For the text-containing cell, return its midpoint in [X, Y] coordinate format. 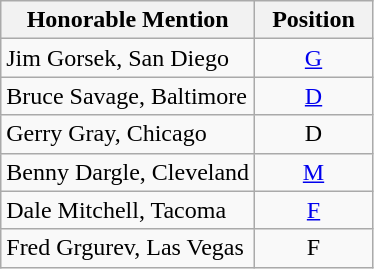
Honorable Mention [128, 20]
Jim Gorsek, San Diego [128, 58]
Gerry Gray, Chicago [128, 134]
M [314, 172]
Bruce Savage, Baltimore [128, 96]
Position [314, 20]
Fred Grgurev, Las Vegas [128, 248]
G [314, 58]
Dale Mitchell, Tacoma [128, 210]
Benny Dargle, Cleveland [128, 172]
